Provide the [X, Y] coordinate of the cell's center where the given text is located.  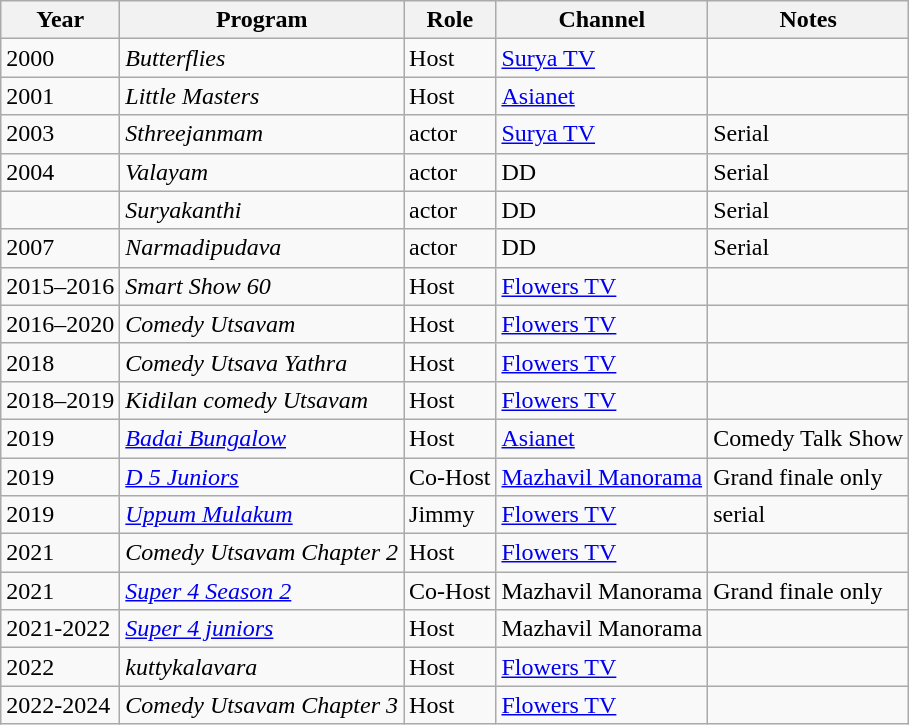
2018–2019 [60, 400]
Jimmy [450, 515]
D 5 Juniors [262, 477]
Comedy Utsavam Chapter 2 [262, 553]
2003 [60, 134]
2000 [60, 58]
2015–2016 [60, 286]
Comedy Talk Show [808, 438]
Sthreejanmam [262, 134]
Super 4 juniors [262, 629]
Role [450, 20]
Smart Show 60 [262, 286]
2018 [60, 362]
Narmadipudava [262, 248]
2016–2020 [60, 324]
Comedy Utsavam Chapter 3 [262, 705]
Badai Bungalow [262, 438]
Comedy Utsavam [262, 324]
2022-2024 [60, 705]
Year [60, 20]
kuttykalavara [262, 667]
2001 [60, 96]
serial [808, 515]
2022 [60, 667]
Suryakanthi [262, 210]
Program [262, 20]
2004 [60, 172]
Little Masters [262, 96]
Valayam [262, 172]
2021-2022 [60, 629]
Channel [602, 20]
Notes [808, 20]
Comedy Utsava Yathra [262, 362]
2007 [60, 248]
Kidilan comedy Utsavam [262, 400]
Super 4 Season 2 [262, 591]
Uppum Mulakum [262, 515]
Butterflies [262, 58]
